Return the (x, y) coordinate for the center point of the cell that contains the specified text.  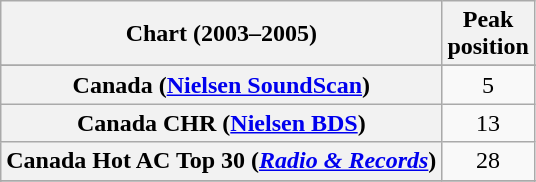
Chart (2003–2005) (222, 34)
13 (488, 123)
Peakposition (488, 34)
28 (488, 161)
Canada CHR (Nielsen BDS) (222, 123)
5 (488, 85)
Canada (Nielsen SoundScan) (222, 85)
Canada Hot AC Top 30 (Radio & Records) (222, 161)
